From the cell containing the given text, extract its center point as [x, y] coordinate. 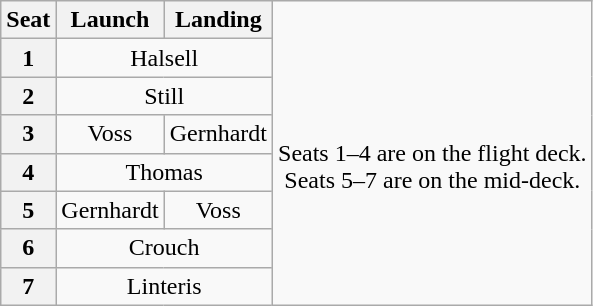
7 [28, 286]
Landing [218, 20]
3 [28, 134]
Seat [28, 20]
Halsell [164, 58]
Crouch [164, 248]
Launch [110, 20]
Still [164, 96]
6 [28, 248]
Seats 1–4 are on the flight deck.Seats 5–7 are on the mid-deck. [433, 153]
Thomas [164, 172]
4 [28, 172]
2 [28, 96]
5 [28, 210]
Linteris [164, 286]
1 [28, 58]
